Extract the [x, y] coordinate from the center of the cell holding the provided text.  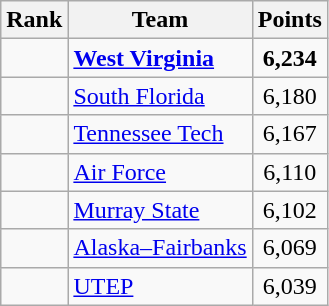
Air Force [160, 172]
South Florida [160, 96]
Murray State [160, 210]
6,180 [290, 96]
6,039 [290, 286]
Tennessee Tech [160, 134]
West Virginia [160, 58]
6,102 [290, 210]
Points [290, 20]
UTEP [160, 286]
6,234 [290, 58]
Team [160, 20]
Alaska–Fairbanks [160, 248]
6,110 [290, 172]
6,167 [290, 134]
6,069 [290, 248]
Rank [34, 20]
